Provide the (X, Y) coordinate of the cell's center where the given text is located.  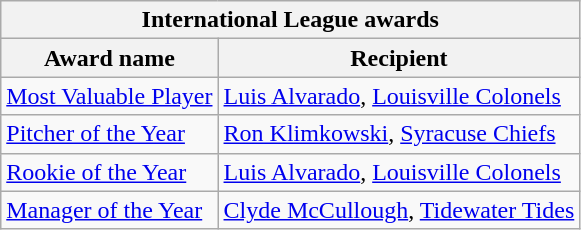
Most Valuable Player (110, 96)
Pitcher of the Year (110, 134)
Ron Klimkowski, Syracuse Chiefs (399, 134)
Recipient (399, 58)
International League awards (290, 20)
Clyde McCullough, Tidewater Tides (399, 210)
Rookie of the Year (110, 172)
Manager of the Year (110, 210)
Award name (110, 58)
